Return the [x, y] coordinate for the center point of the cell that contains the specified text.  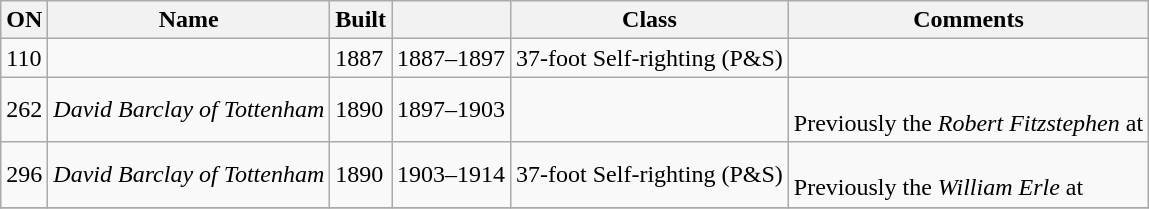
1897–1903 [452, 110]
ON [24, 20]
1903–1914 [452, 174]
Name [189, 20]
Class [650, 20]
Comments [968, 20]
262 [24, 110]
Previously the Robert Fitzstephen at [968, 110]
296 [24, 174]
Previously the William Erle at [968, 174]
1887–1897 [452, 58]
110 [24, 58]
1887 [361, 58]
Built [361, 20]
